Return (X, Y) of the center of cell containing provided text 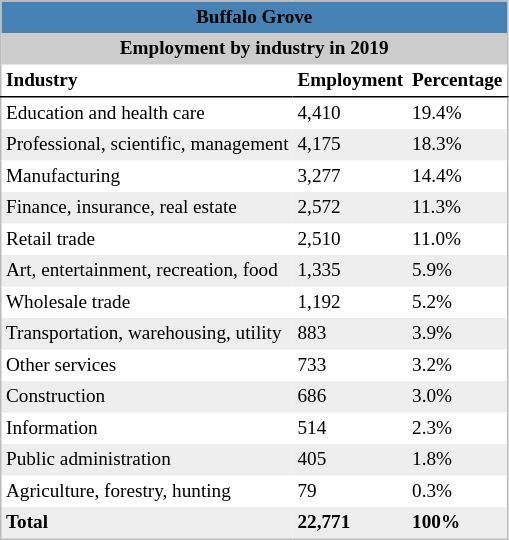
4,410 (350, 113)
Employment by industry in 2019 (254, 49)
100% (458, 523)
Other services (147, 366)
1,192 (350, 302)
405 (350, 460)
2,572 (350, 208)
1,335 (350, 271)
Buffalo Grove (254, 17)
11.0% (458, 240)
19.4% (458, 113)
3.0% (458, 397)
Professional, scientific, management (147, 145)
1.8% (458, 460)
Agriculture, forestry, hunting (147, 492)
14.4% (458, 176)
5.9% (458, 271)
22,771 (350, 523)
3.2% (458, 366)
2,510 (350, 240)
Employment (350, 80)
Art, entertainment, recreation, food (147, 271)
Industry (147, 80)
Construction (147, 397)
Total (147, 523)
0.3% (458, 492)
Public administration (147, 460)
883 (350, 334)
Manufacturing (147, 176)
Retail trade (147, 240)
686 (350, 397)
Information (147, 428)
3,277 (350, 176)
18.3% (458, 145)
Finance, insurance, real estate (147, 208)
Education and health care (147, 113)
4,175 (350, 145)
Percentage (458, 80)
11.3% (458, 208)
3.9% (458, 334)
733 (350, 366)
Wholesale trade (147, 302)
514 (350, 428)
79 (350, 492)
2.3% (458, 428)
5.2% (458, 302)
Transportation, warehousing, utility (147, 334)
